Provide the (x, y) coordinate of the cell's center where the given text is located.  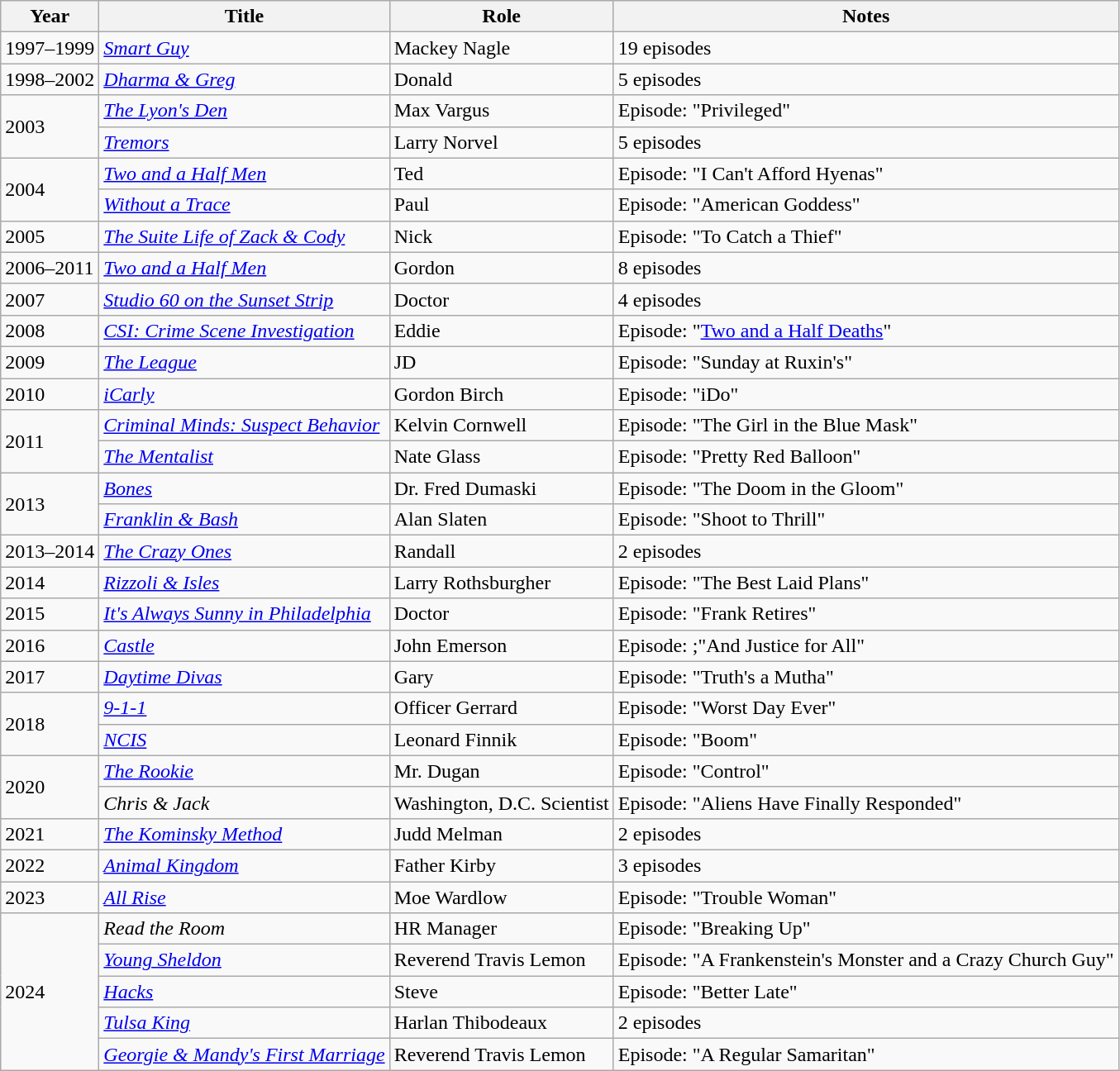
2020 (50, 787)
Eddie (501, 331)
Episode: ;"And Justice for All" (866, 645)
3 episodes (866, 865)
Episode: "Frank Retires" (866, 614)
Young Sheldon (245, 960)
Ted (501, 174)
Officer Gerrard (501, 708)
The Crazy Ones (245, 551)
2005 (50, 236)
Max Vargus (501, 111)
The Lyon's Den (245, 111)
Episode: "Boom" (866, 740)
Harlan Thibodeaux (501, 1023)
Father Kirby (501, 865)
NCIS (245, 740)
Episode: "Worst Day Ever" (866, 708)
The Mentalist (245, 457)
Gary (501, 677)
1998–2002 (50, 79)
Episode: "Pretty Red Balloon" (866, 457)
Dr. Fred Dumaski (501, 488)
John Emerson (501, 645)
4 episodes (866, 299)
2022 (50, 865)
Episode: "A Frankenstein's Monster and a Crazy Church Guy" (866, 960)
Alan Slaten (501, 520)
Nick (501, 236)
Dharma & Greg (245, 79)
Donald (501, 79)
2007 (50, 299)
CSI: Crime Scene Investigation (245, 331)
Rizzoli & Isles (245, 583)
2023 (50, 897)
Notes (866, 17)
Animal Kingdom (245, 865)
Washington, D.C. Scientist (501, 802)
Episode: "A Regular Samaritan" (866, 1054)
2010 (50, 394)
Leonard Finnik (501, 740)
It's Always Sunny in Philadelphia (245, 614)
2008 (50, 331)
8 episodes (866, 268)
2011 (50, 441)
Mr. Dugan (501, 771)
2018 (50, 724)
Criminal Minds: Suspect Behavior (245, 426)
Episode: "Shoot to Thrill" (866, 520)
Franklin & Bash (245, 520)
Role (501, 17)
2017 (50, 677)
Episode: "The Girl in the Blue Mask" (866, 426)
Episode: "Better Late" (866, 992)
Episode: "Trouble Woman" (866, 897)
All Rise (245, 897)
2013–2014 (50, 551)
Studio 60 on the Sunset Strip (245, 299)
2015 (50, 614)
Tremors (245, 142)
Randall (501, 551)
2021 (50, 834)
Episode: "Privileged" (866, 111)
The Kominsky Method (245, 834)
The League (245, 362)
Episode: "Breaking Up" (866, 929)
Kelvin Cornwell (501, 426)
Gordon Birch (501, 394)
Episode: "The Best Laid Plans" (866, 583)
Year (50, 17)
Title (245, 17)
Moe Wardlow (501, 897)
Episode: "iDo" (866, 394)
Episode: "Control" (866, 771)
1997–1999 (50, 48)
Gordon (501, 268)
Larry Rothsburgher (501, 583)
Episode: "To Catch a Thief" (866, 236)
2009 (50, 362)
JD (501, 362)
Georgie & Mandy's First Marriage (245, 1054)
Paul (501, 205)
2003 (50, 126)
Smart Guy (245, 48)
HR Manager (501, 929)
Daytime Divas (245, 677)
2016 (50, 645)
Episode: "American Goddess" (866, 205)
2004 (50, 189)
2024 (50, 992)
Without a Trace (245, 205)
The Rookie (245, 771)
Judd Melman (501, 834)
Episode: "Two and a Half Deaths" (866, 331)
Chris & Jack (245, 802)
2006–2011 (50, 268)
Nate Glass (501, 457)
9-1-1 (245, 708)
Mackey Nagle (501, 48)
Episode: "Aliens Have Finally Responded" (866, 802)
Larry Norvel (501, 142)
Castle (245, 645)
Episode: "Truth's a Mutha" (866, 677)
2013 (50, 504)
Steve (501, 992)
Hacks (245, 992)
Episode: "I Can't Afford Hyenas" (866, 174)
Episode: "Sunday at Ruxin's" (866, 362)
Episode: "The Doom in the Gloom" (866, 488)
Bones (245, 488)
2014 (50, 583)
Tulsa King (245, 1023)
iCarly (245, 394)
The Suite Life of Zack & Cody (245, 236)
Read the Room (245, 929)
19 episodes (866, 48)
